Extract the (x, y) coordinate from the center of the cell holding the provided text.  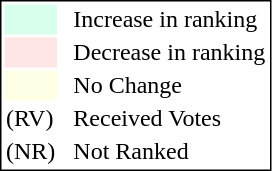
Not Ranked (170, 151)
(RV) (30, 119)
Decrease in ranking (170, 53)
Received Votes (170, 119)
No Change (170, 85)
Increase in ranking (170, 19)
(NR) (30, 151)
